Find where the given text appears and provide that cell's center as [X, Y] coordinate. 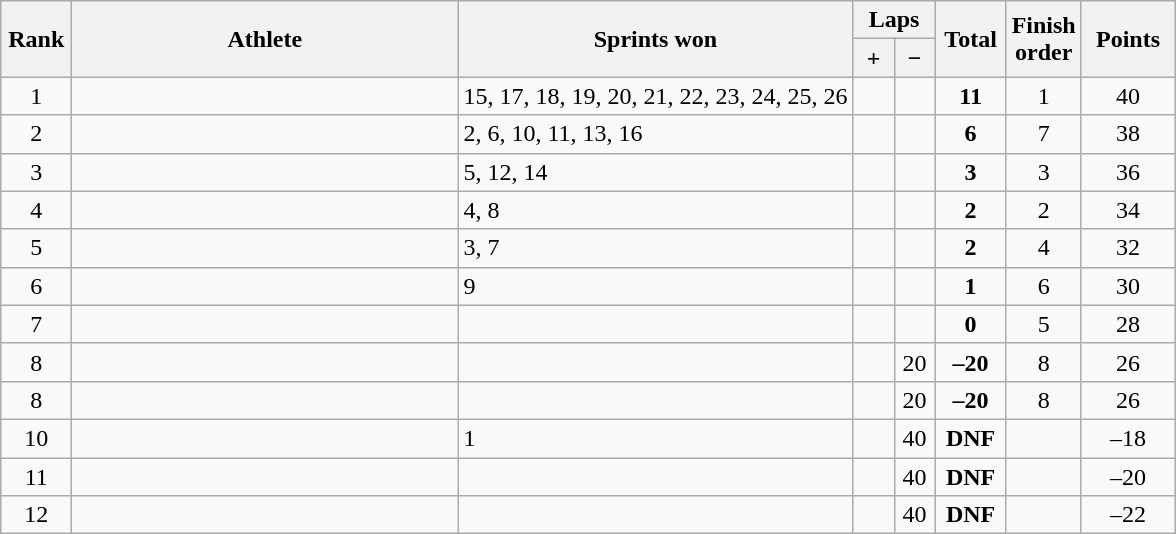
Athlete [265, 39]
10 [36, 438]
− [914, 58]
2, 6, 10, 11, 13, 16 [656, 134]
15, 17, 18, 19, 20, 21, 22, 23, 24, 25, 26 [656, 96]
Points [1128, 39]
Laps [894, 20]
+ [874, 58]
4, 8 [656, 210]
–22 [1128, 515]
12 [36, 515]
Sprints won [656, 39]
Rank [36, 39]
9 [656, 286]
30 [1128, 286]
36 [1128, 172]
Finish order [1044, 39]
5, 12, 14 [656, 172]
38 [1128, 134]
0 [970, 324]
34 [1128, 210]
Total [970, 39]
32 [1128, 248]
–18 [1128, 438]
3, 7 [656, 248]
28 [1128, 324]
